Pinpoint the cell where the given text exists, returning its [X, Y] midpoint coordinate. 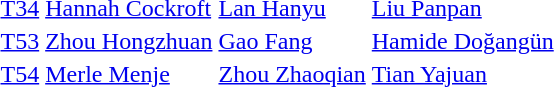
Zhou Hongzhuan [129, 41]
Gao Fang [292, 41]
